Return the [X, Y] coordinate for the center point of the cell that contains the specified text.  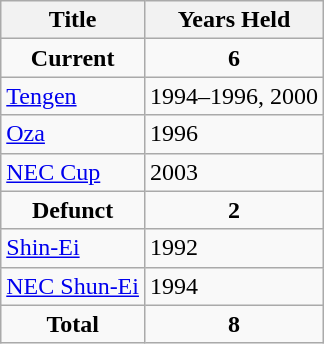
Current [73, 58]
1992 [234, 248]
1994–1996, 2000 [234, 96]
1996 [234, 134]
2 [234, 210]
NEC Shun-Ei [73, 286]
6 [234, 58]
8 [234, 324]
Years Held [234, 20]
2003 [234, 172]
Shin-Ei [73, 248]
Title [73, 20]
1994 [234, 286]
Tengen [73, 96]
NEC Cup [73, 172]
Defunct [73, 210]
Total [73, 324]
Oza [73, 134]
